Extract the (X, Y) coordinate from the center of the cell holding the provided text.  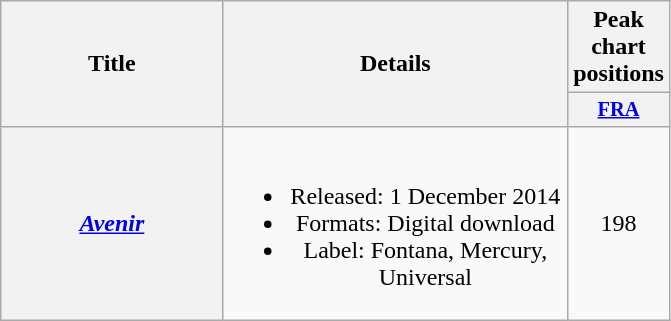
FRA (619, 110)
Released: 1 December 2014Formats: Digital downloadLabel: Fontana, Mercury, Universal (396, 223)
Peak chart positions (619, 47)
Title (112, 64)
Details (396, 64)
Avenir (112, 223)
198 (619, 223)
